Determine the [x, y] coordinate at the center of the cell enclosing the given text.  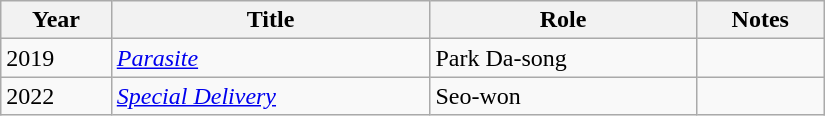
2019 [56, 58]
Parasite [270, 58]
Notes [760, 20]
Park Da-song [563, 58]
2022 [56, 96]
Title [270, 20]
Year [56, 20]
Seo-won [563, 96]
Special Delivery [270, 96]
Role [563, 20]
